Return the (x, y) coordinate for the center point of the cell that contains the specified text.  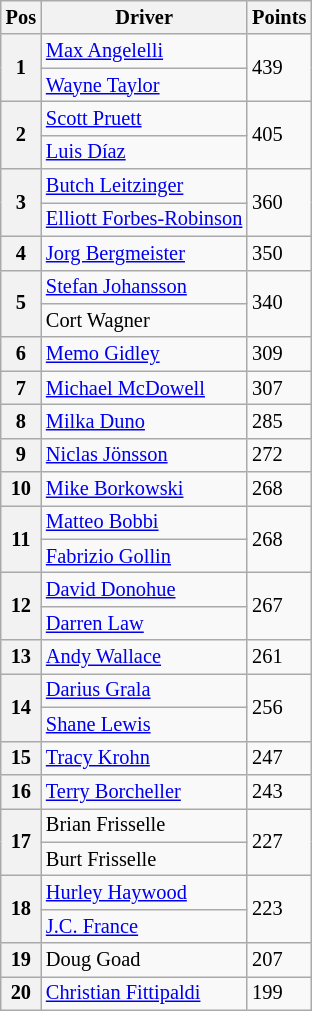
Doug Goad (144, 960)
13 (21, 657)
272 (279, 455)
19 (21, 960)
Tracy Krohn (144, 758)
Stefan Johansson (144, 287)
20 (21, 993)
360 (279, 202)
Memo Gidley (144, 354)
223 (279, 908)
Cort Wagner (144, 320)
7 (21, 388)
350 (279, 253)
256 (279, 706)
261 (279, 657)
Niclas Jönsson (144, 455)
Brian Frisselle (144, 825)
340 (279, 304)
Terry Borcheller (144, 791)
10 (21, 489)
18 (21, 908)
Shane Lewis (144, 724)
14 (21, 706)
Driver (144, 17)
Christian Fittipaldi (144, 993)
15 (21, 758)
Pos (21, 17)
3 (21, 202)
Scott Pruett (144, 118)
405 (279, 134)
Elliott Forbes-Robinson (144, 219)
199 (279, 993)
Jorg Bergmeister (144, 253)
Points (279, 17)
207 (279, 960)
4 (21, 253)
9 (21, 455)
1 (21, 68)
11 (21, 538)
Andy Wallace (144, 657)
Luis Díaz (144, 152)
Darius Grala (144, 690)
Darren Law (144, 623)
Mike Borkowski (144, 489)
243 (279, 791)
16 (21, 791)
247 (279, 758)
Max Angelelli (144, 51)
267 (279, 606)
285 (279, 421)
227 (279, 842)
12 (21, 606)
Matteo Bobbi (144, 522)
David Donohue (144, 589)
439 (279, 68)
Wayne Taylor (144, 85)
J.C. France (144, 926)
Michael McDowell (144, 388)
Butch Leitzinger (144, 186)
Hurley Haywood (144, 892)
309 (279, 354)
17 (21, 842)
6 (21, 354)
Fabrizio Gollin (144, 556)
Burt Frisselle (144, 859)
2 (21, 134)
Milka Duno (144, 421)
307 (279, 388)
8 (21, 421)
5 (21, 304)
